Scan for the cell matching the given text and deliver its [X, Y] coordinate at center. 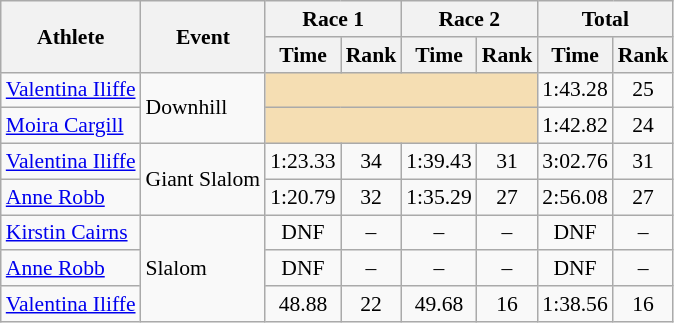
48.88 [302, 304]
3:02.76 [574, 162]
Slalom [204, 268]
1:35.29 [438, 197]
1:38.56 [574, 304]
Total [605, 19]
Event [204, 36]
22 [372, 304]
Moira Cargill [71, 126]
1:43.28 [574, 90]
32 [372, 197]
Kirstin Cairns [71, 233]
1:20.79 [302, 197]
Race 1 [333, 19]
49.68 [438, 304]
Athlete [71, 36]
1:39.43 [438, 162]
Giant Slalom [204, 180]
25 [644, 90]
24 [644, 126]
34 [372, 162]
2:56.08 [574, 197]
1:23.33 [302, 162]
Race 2 [469, 19]
1:42.82 [574, 126]
Downhill [204, 108]
